Detect which cell encompasses the target text, then output its [X, Y] center coordinate. 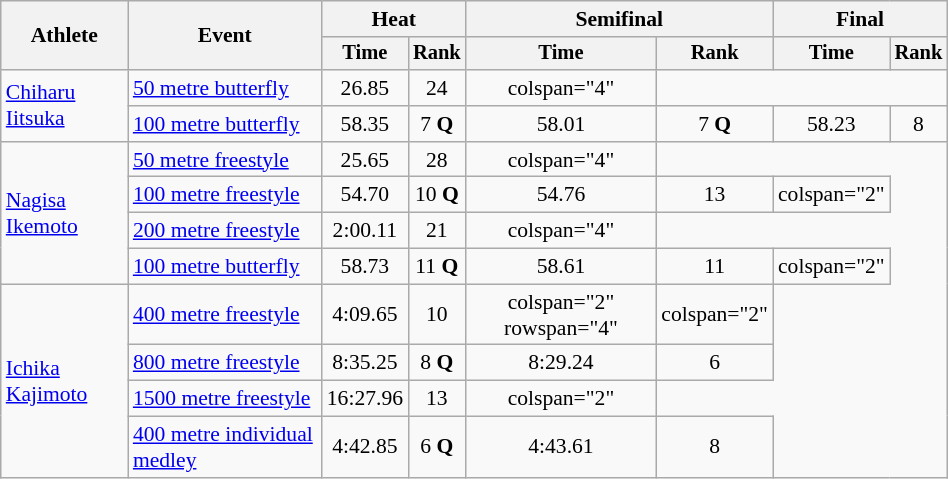
58.23 [832, 124]
58.35 [365, 124]
8:29.24 [562, 363]
Chiharu Iitsuka [64, 106]
58.61 [562, 267]
6 Q [437, 448]
4:09.65 [365, 314]
400 metre freestyle [225, 314]
28 [437, 160]
10 Q [437, 195]
11 Q [437, 267]
25.65 [365, 160]
26.85 [365, 88]
58.01 [562, 124]
100 metre freestyle [225, 195]
1500 metre freestyle [225, 399]
11 [714, 267]
6 [714, 363]
Athlete [64, 36]
10 [437, 314]
200 metre freestyle [225, 231]
16:27.96 [365, 399]
2:00.11 [365, 231]
4:43.61 [562, 448]
colspan="2" rowspan="4" [562, 314]
54.76 [562, 195]
21 [437, 231]
Nagisa Ikemoto [64, 213]
400 metre individual medley [225, 448]
800 metre freestyle [225, 363]
8:35.25 [365, 363]
58.73 [365, 267]
Ichika Kajimoto [64, 381]
8 Q [437, 363]
50 metre freestyle [225, 160]
Final [860, 19]
24 [437, 88]
54.70 [365, 195]
Semifinal [620, 19]
4:42.85 [365, 448]
Event [225, 36]
50 metre butterfly [225, 88]
Heat [394, 19]
